Locate the cell with the specified text and output its (X, Y) center coordinate. 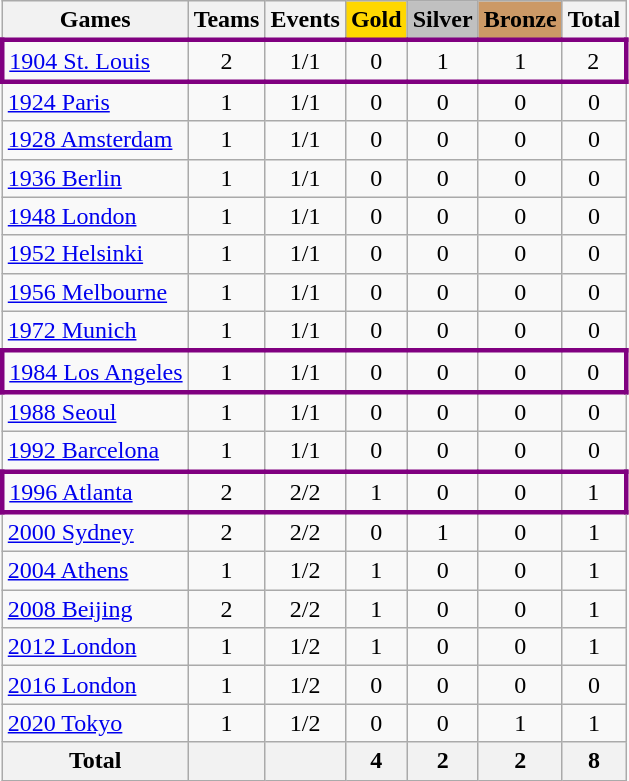
2016 London (95, 685)
Bronze (520, 21)
Silver (442, 21)
2020 Tokyo (95, 723)
1956 Melbourne (95, 292)
2004 Athens (95, 571)
1972 Munich (95, 331)
2000 Sydney (95, 532)
1952 Helsinki (95, 254)
1928 Amsterdam (95, 140)
1988 Seoul (95, 412)
Events (305, 21)
1948 London (95, 216)
1924 Paris (95, 101)
Games (95, 21)
1904 St. Louis (95, 60)
2008 Beijing (95, 609)
Gold (376, 21)
Teams (226, 21)
4 (376, 761)
1984 Los Angeles (95, 372)
8 (594, 761)
1936 Berlin (95, 178)
1996 Atlanta (95, 492)
1992 Barcelona (95, 451)
2012 London (95, 647)
